Return [x, y] of the center of cell containing provided text 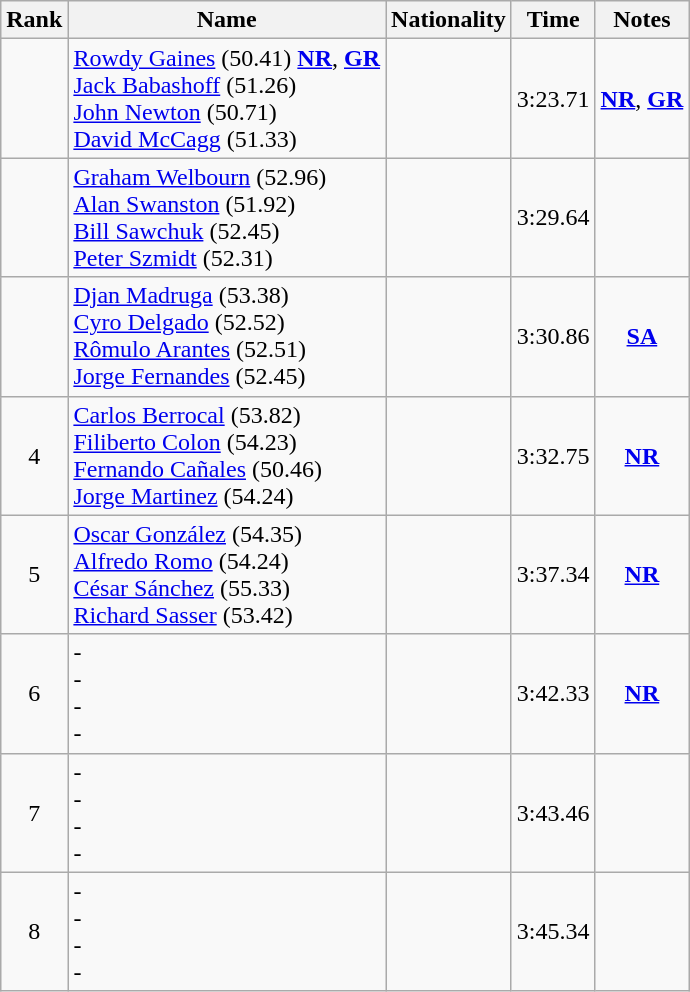
Carlos Berrocal (53.82) Filiberto Colon (54.23) Fernando Cañales (50.46) Jorge Martinez (54.24) [227, 456]
3:23.71 [553, 98]
4 [34, 456]
7 [34, 812]
Djan Madruga (53.38) Cyro Delgado (52.52) Rômulo Arantes (52.51) Jorge Fernandes (52.45) [227, 336]
3:42.33 [553, 694]
6 [34, 694]
SA [642, 336]
Oscar González (54.35) Alfredo Romo (54.24) César Sánchez (55.33) Richard Sasser (53.42) [227, 574]
Rowdy Gaines (50.41) NR, GR Jack Babashoff (51.26) John Newton (50.71) David McCagg (51.33) [227, 98]
3:32.75 [553, 456]
3:37.34 [553, 574]
8 [34, 932]
Graham Welbourn (52.96) Alan Swanston (51.92) Bill Sawchuk (52.45) Peter Szmidt (52.31) [227, 218]
5 [34, 574]
Time [553, 20]
Rank [34, 20]
NR, GR [642, 98]
3:30.86 [553, 336]
3:29.64 [553, 218]
3:43.46 [553, 812]
Name [227, 20]
Notes [642, 20]
Nationality [449, 20]
3:45.34 [553, 932]
